Return [x, y] of the center of cell containing provided text 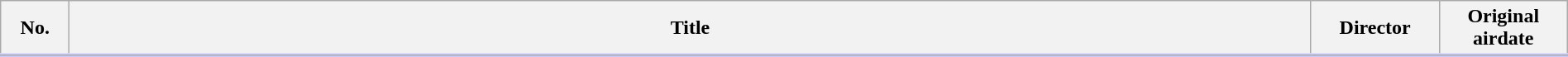
Director [1374, 28]
Original airdate [1503, 28]
Title [690, 28]
No. [35, 28]
